Detect which cell encompasses the target text, then output its [x, y] center coordinate. 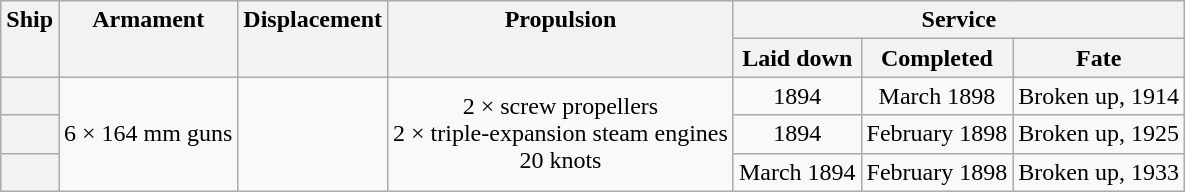
Service [958, 20]
Laid down [797, 58]
Displacement [313, 39]
2 × screw propellers2 × triple-expansion steam engines20 knots [561, 134]
Ship [30, 39]
Broken up, 1925 [1099, 134]
6 × 164 mm guns [148, 134]
Armament [148, 39]
Broken up, 1933 [1099, 172]
March 1894 [797, 172]
Completed [937, 58]
Broken up, 1914 [1099, 96]
March 1898 [937, 96]
Propulsion [561, 39]
Fate [1099, 58]
